Output the [x, y] coordinate of the center of the cell containing the given text.  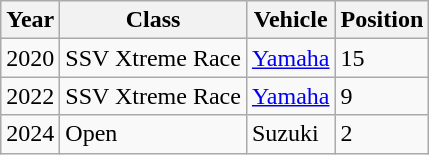
Position [382, 20]
2024 [30, 134]
2 [382, 134]
Year [30, 20]
Class [154, 20]
Vehicle [290, 20]
Suzuki [290, 134]
2020 [30, 58]
9 [382, 96]
2022 [30, 96]
Open [154, 134]
15 [382, 58]
